Identify which cell holds the provided text, then report its [X, Y] central coordinate. 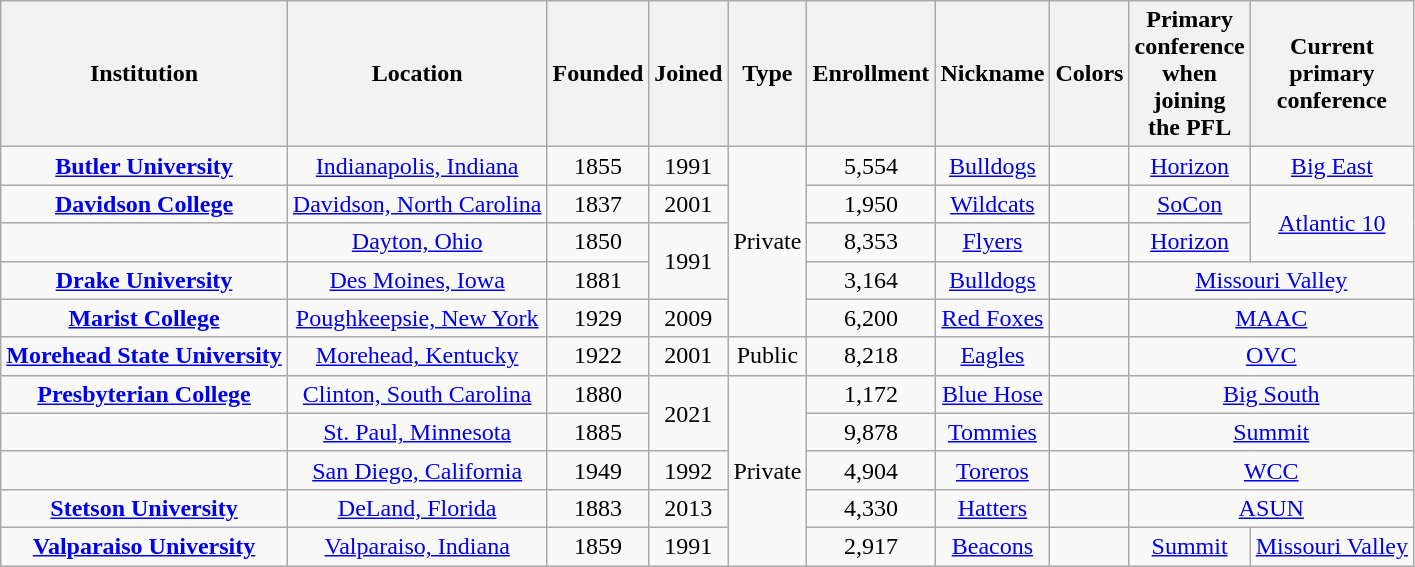
Morehead, Kentucky [417, 356]
Davidson College [144, 204]
2009 [688, 318]
Dayton, Ohio [417, 242]
5,554 [871, 166]
Clinton, South Carolina [417, 394]
2,917 [871, 546]
Eagles [992, 356]
1859 [598, 546]
1881 [598, 280]
SoCon [1190, 204]
Big South [1272, 394]
Hatters [992, 508]
1850 [598, 242]
Drake University [144, 280]
Stetson University [144, 508]
8,353 [871, 242]
Primaryconferencewhenjoiningthe PFL [1190, 74]
Flyers [992, 242]
St. Paul, Minnesota [417, 432]
Toreros [992, 470]
1,172 [871, 394]
Location [417, 74]
1922 [598, 356]
WCC [1272, 470]
Big East [1332, 166]
ASUN [1272, 508]
Blue Hose [992, 394]
Poughkeepsie, New York [417, 318]
2021 [688, 413]
1880 [598, 394]
Red Foxes [992, 318]
2013 [688, 508]
Wildcats [992, 204]
1855 [598, 166]
Butler University [144, 166]
1885 [598, 432]
Founded [598, 74]
1,950 [871, 204]
Enrollment [871, 74]
Marist College [144, 318]
1992 [688, 470]
4,904 [871, 470]
Type [768, 74]
Currentprimaryconference [1332, 74]
1929 [598, 318]
Public [768, 356]
Beacons [992, 546]
Valparaiso, Indiana [417, 546]
Colors [1090, 74]
8,218 [871, 356]
1883 [598, 508]
3,164 [871, 280]
MAAC [1272, 318]
Indianapolis, Indiana [417, 166]
Tommies [992, 432]
Nickname [992, 74]
Institution [144, 74]
Davidson, North Carolina [417, 204]
Morehead State University [144, 356]
OVC [1272, 356]
6,200 [871, 318]
Des Moines, Iowa [417, 280]
DeLand, Florida [417, 508]
Valparaiso University [144, 546]
San Diego, California [417, 470]
Joined [688, 74]
1949 [598, 470]
Presbyterian College [144, 394]
9,878 [871, 432]
4,330 [871, 508]
1837 [598, 204]
Atlantic 10 [1332, 223]
